Return (X, Y) of the center of cell containing provided text 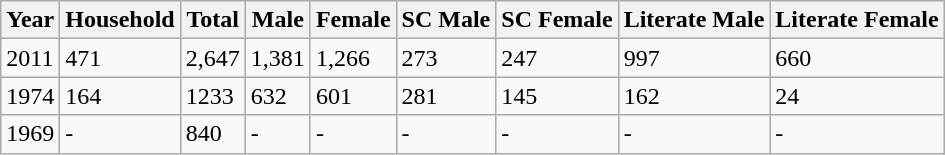
Household (120, 20)
Year (30, 20)
660 (857, 58)
Total (212, 20)
1969 (30, 134)
Literate Female (857, 20)
162 (694, 96)
SC Female (557, 20)
Male (278, 20)
1,266 (353, 58)
471 (120, 58)
601 (353, 96)
997 (694, 58)
SC Male (446, 20)
1974 (30, 96)
24 (857, 96)
145 (557, 96)
1,381 (278, 58)
632 (278, 96)
273 (446, 58)
281 (446, 96)
1233 (212, 96)
164 (120, 96)
Literate Male (694, 20)
247 (557, 58)
Female (353, 20)
840 (212, 134)
2,647 (212, 58)
2011 (30, 58)
